Return (x, y) of the center of cell containing provided text 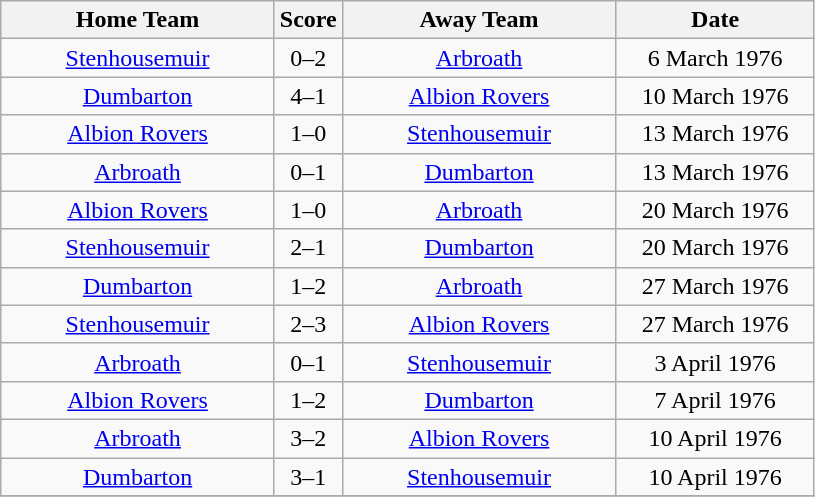
2–3 (308, 324)
4–1 (308, 96)
0–2 (308, 58)
3–1 (308, 477)
Date (716, 20)
Score (308, 20)
2–1 (308, 248)
3 April 1976 (716, 362)
Away Team (479, 20)
Home Team (138, 20)
7 April 1976 (716, 400)
3–2 (308, 438)
6 March 1976 (716, 58)
10 March 1976 (716, 96)
